Determine the (X, Y) coordinate at the center of the cell enclosing the given text.  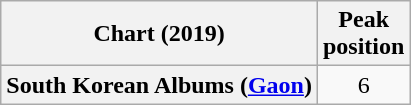
Chart (2019) (160, 34)
South Korean Albums (Gaon) (160, 85)
Peakposition (363, 34)
6 (363, 85)
